Capture the cell that displays the provided text and extract its (x, y) central coordinate. 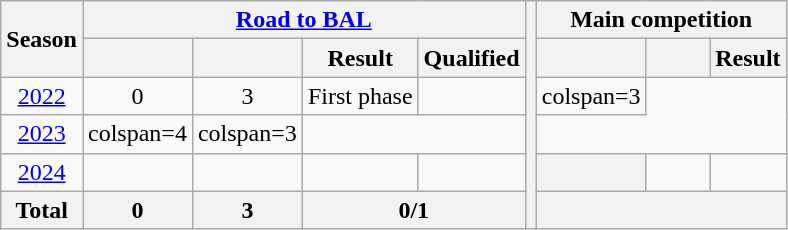
Road to BAL (304, 20)
First phase (360, 96)
2023 (42, 134)
2024 (42, 172)
Season (42, 39)
0/1 (414, 210)
Total (42, 210)
colspan=4 (137, 134)
2022 (42, 96)
Main competition (661, 20)
Qualified (472, 58)
